For the text-containing cell, return its midpoint in (x, y) coordinate format. 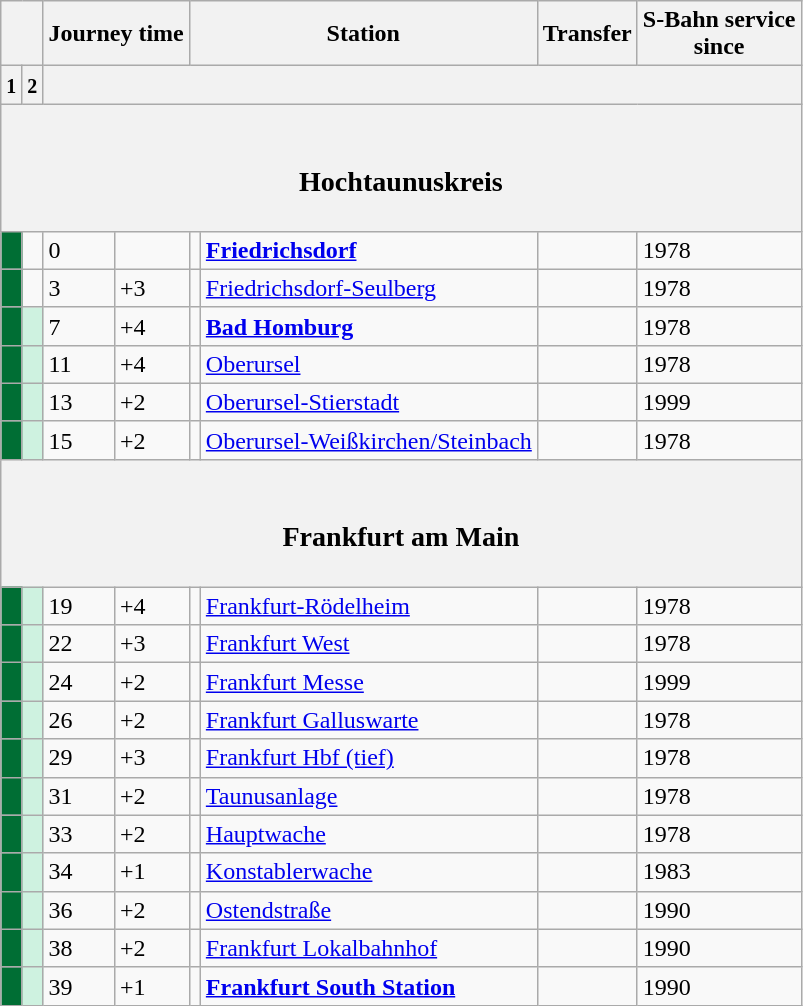
Journey time (116, 34)
19 (79, 606)
Bad Homburg (368, 326)
Frankfurt-Rödelheim (368, 606)
7 (79, 326)
31 (79, 796)
29 (79, 758)
13 (79, 402)
26 (79, 720)
22 (79, 644)
0 (79, 250)
Hauptwache (368, 834)
2 (32, 85)
3 (79, 288)
Frankfurt Hbf (tief) (368, 758)
S-Bahn servicesince (719, 34)
Konstablerwache (368, 872)
Taunusanlage (368, 796)
Frankfurt am Main (401, 522)
33 (79, 834)
24 (79, 682)
34 (79, 872)
1983 (719, 872)
Transfer (587, 34)
Oberursel-Stierstadt (368, 402)
36 (79, 910)
Friedrichsdorf (368, 250)
Hochtaunuskreis (401, 168)
Station (363, 34)
Ostendstraße (368, 910)
39 (79, 986)
Frankfurt West (368, 644)
15 (79, 440)
Oberursel (368, 364)
Frankfurt Galluswarte (368, 720)
11 (79, 364)
Frankfurt Lokalbahnhof (368, 948)
38 (79, 948)
Friedrichsdorf-Seulberg (368, 288)
Frankfurt Messe (368, 682)
1 (12, 85)
Oberursel-Weißkirchen/Steinbach (368, 440)
Frankfurt South Station (368, 986)
